Return [x, y] of the center of cell containing provided text 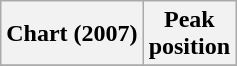
Peakposition [189, 34]
Chart (2007) [72, 34]
